Identify which cell holds the provided text, then report its [X, Y] central coordinate. 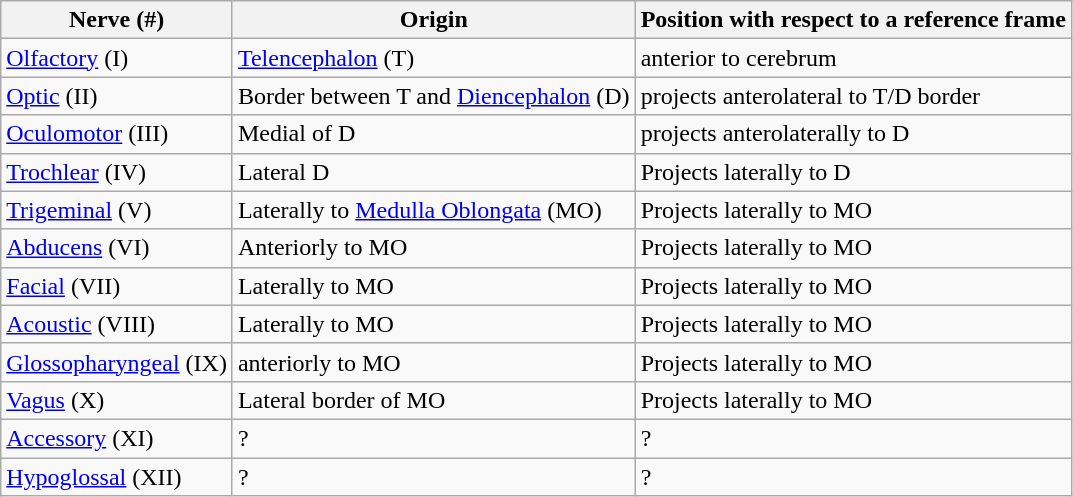
Glossopharyngeal (IX) [117, 362]
Accessory (XI) [117, 438]
anterior to cerebrum [853, 58]
Oculomotor (III) [117, 134]
Border between T and Diencephalon (D) [434, 96]
Hypoglossal (XII) [117, 477]
Nerve (#) [117, 20]
anteriorly to MO [434, 362]
Position with respect to a reference frame [853, 20]
Lateral D [434, 172]
Acoustic (VIII) [117, 324]
Projects laterally to D [853, 172]
Vagus (X) [117, 400]
projects anterolaterally to D [853, 134]
Laterally to Medulla Oblongata (MO) [434, 210]
Trochlear (IV) [117, 172]
Anteriorly to MO [434, 248]
Olfactory (I) [117, 58]
Abducens (VI) [117, 248]
Telencephalon (T) [434, 58]
projects anterolateral to T/D border [853, 96]
Optic (II) [117, 96]
Medial of D [434, 134]
Origin [434, 20]
Trigeminal (V) [117, 210]
Facial (VII) [117, 286]
Lateral border of MO [434, 400]
